Return the [x, y] coordinate for the center point of the cell that contains the specified text.  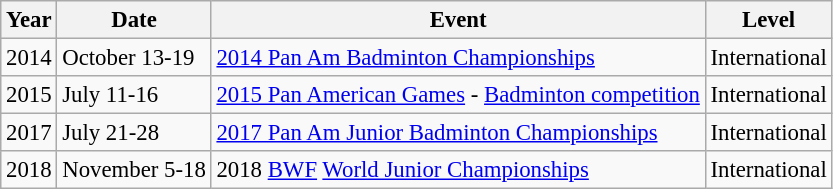
Level [768, 20]
2018 BWF World Junior Championships [458, 170]
2014 [29, 58]
Event [458, 20]
2018 [29, 170]
2014 Pan Am Badminton Championships [458, 58]
July 11-16 [134, 95]
Date [134, 20]
July 21-28 [134, 133]
2015 Pan American Games - Badminton competition [458, 95]
2017 Pan Am Junior Badminton Championships [458, 133]
2017 [29, 133]
2015 [29, 95]
October 13-19 [134, 58]
November 5-18 [134, 170]
Year [29, 20]
